Provide the [X, Y] coordinate of the cell's center where the given text is located.  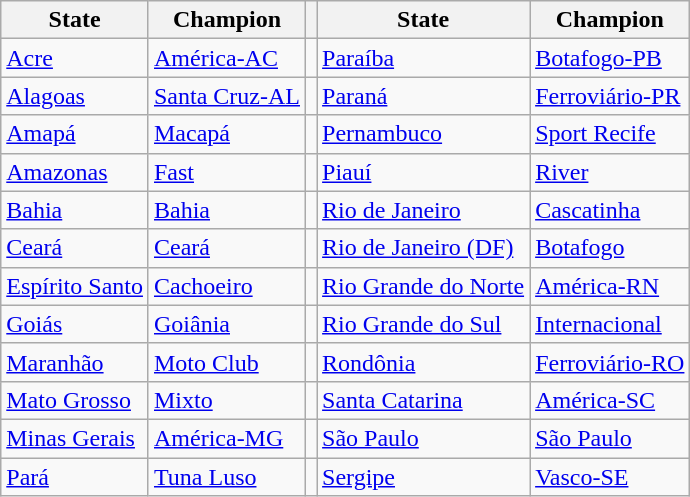
Santa Catarina [424, 400]
Santa Cruz-AL [226, 96]
Macapá [226, 134]
Maranhão [75, 362]
Goiânia [226, 324]
Rio Grande do Norte [424, 286]
Ferroviário-PR [610, 96]
América-SC [610, 400]
América-AC [226, 58]
Fast [226, 172]
Moto Club [226, 362]
Acre [75, 58]
Vasco-SE [610, 477]
Rio Grande do Sul [424, 324]
Rondônia [424, 362]
Paraná [424, 96]
Sport Recife [610, 134]
Sergipe [424, 477]
Botafogo [610, 248]
Cascatinha [610, 210]
Botafogo-PB [610, 58]
Rio de Janeiro [424, 210]
Cachoeiro [226, 286]
Minas Gerais [75, 438]
Alagoas [75, 96]
Piauí [424, 172]
Pernambuco [424, 134]
América-MG [226, 438]
Paraíba [424, 58]
Amazonas [75, 172]
América-RN [610, 286]
Goiás [75, 324]
Rio de Janeiro (DF) [424, 248]
Pará [75, 477]
Mato Grosso [75, 400]
River [610, 172]
Tuna Luso [226, 477]
Mixto [226, 400]
Ferroviário-RO [610, 362]
Internacional [610, 324]
Espírito Santo [75, 286]
Amapá [75, 134]
